Provide the (x, y) coordinate of the cell's center where the given text is located.  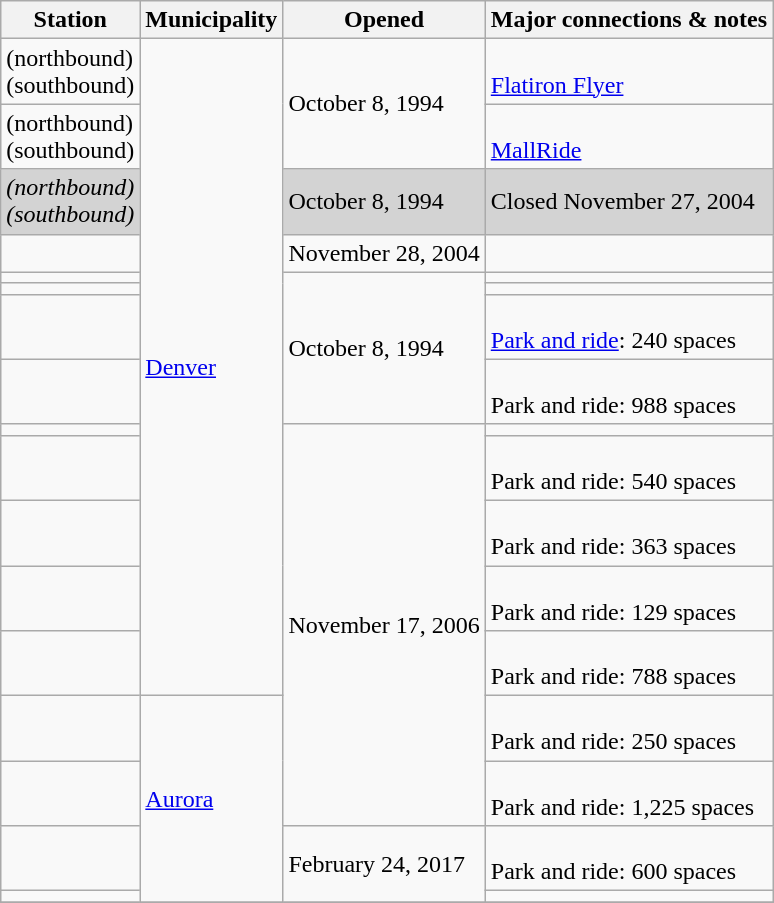
Station (70, 20)
Park and ride: 1,225 spaces (628, 794)
Opened (384, 20)
Park and ride: 250 spaces (628, 728)
November 28, 2004 (384, 253)
February 24, 2017 (384, 864)
Park and ride: 240 spaces (628, 326)
November 17, 2006 (384, 624)
Flatiron Flyer (628, 72)
Park and ride: 788 spaces (628, 664)
Municipality (212, 20)
Park and ride: 540 spaces (628, 468)
MallRide (628, 136)
Denver (212, 368)
Major connections & notes (628, 20)
Park and ride: 129 spaces (628, 598)
Closed November 27, 2004 (628, 202)
Park and ride: 988 spaces (628, 392)
Park and ride: 363 spaces (628, 532)
Aurora (212, 799)
Park and ride: 600 spaces (628, 858)
